Return (x, y) of the center of cell containing provided text 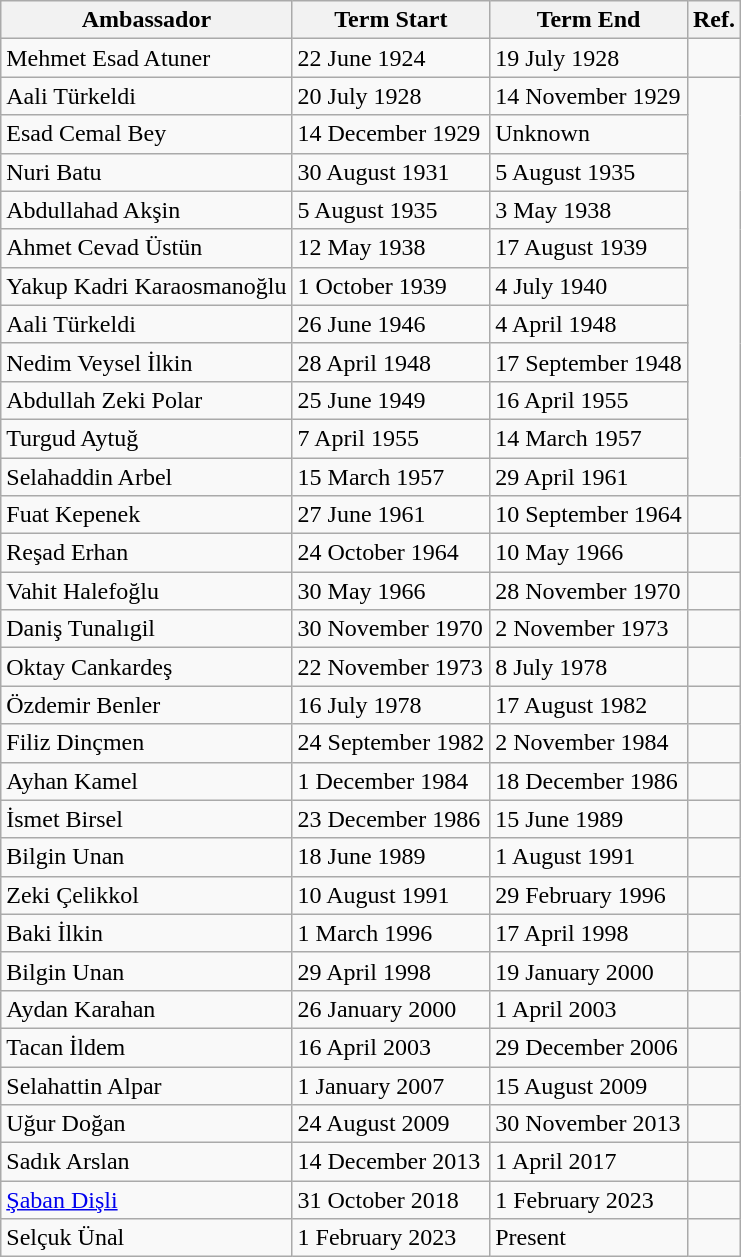
Tacan İldem (146, 1047)
19 July 1928 (589, 58)
Sadık Arslan (146, 1162)
Selçuk Ünal (146, 1238)
Daniş Tunalıgil (146, 629)
16 April 2003 (391, 1047)
29 April 1998 (391, 971)
31 October 2018 (391, 1200)
Abdullahad Akşin (146, 210)
24 August 2009 (391, 1124)
24 September 1982 (391, 743)
Ref. (714, 20)
18 June 1989 (391, 857)
23 December 1986 (391, 819)
Term Start (391, 20)
30 May 1966 (391, 591)
Selahattin Alpar (146, 1085)
Term End (589, 20)
27 June 1961 (391, 515)
1 January 2007 (391, 1085)
Reşad Erhan (146, 553)
14 March 1957 (589, 438)
Present (589, 1238)
1 August 1991 (589, 857)
29 April 1961 (589, 477)
8 July 1978 (589, 667)
17 September 1948 (589, 362)
26 June 1946 (391, 324)
26 January 2000 (391, 1009)
14 November 1929 (589, 96)
Unknown (589, 134)
Oktay Cankardeş (146, 667)
29 February 1996 (589, 895)
Vahit Halefoğlu (146, 591)
1 April 2003 (589, 1009)
Baki İlkin (146, 933)
Zeki Çelikkol (146, 895)
Esad Cemal Bey (146, 134)
1 October 1939 (391, 286)
22 June 1924 (391, 58)
30 August 1931 (391, 172)
25 June 1949 (391, 400)
Özdemir Benler (146, 705)
Uğur Doğan (146, 1124)
24 October 1964 (391, 553)
15 August 2009 (589, 1085)
Şaban Dişli (146, 1200)
17 August 1939 (589, 248)
19 January 2000 (589, 971)
15 June 1989 (589, 819)
15 March 1957 (391, 477)
1 March 1996 (391, 933)
Abdullah Zeki Polar (146, 400)
18 December 1986 (589, 781)
17 August 1982 (589, 705)
Nuri Batu (146, 172)
Ahmet Cevad Üstün (146, 248)
16 April 1955 (589, 400)
1 December 1984 (391, 781)
Nedim Veysel İlkin (146, 362)
Ayhan Kamel (146, 781)
Turgud Aytuğ (146, 438)
Fuat Kepenek (146, 515)
4 April 1948 (589, 324)
Ambassador (146, 20)
10 May 1966 (589, 553)
22 November 1973 (391, 667)
7 April 1955 (391, 438)
10 August 1991 (391, 895)
1 April 2017 (589, 1162)
3 May 1938 (589, 210)
2 November 1973 (589, 629)
Yakup Kadri Karaosmanoğlu (146, 286)
17 April 1998 (589, 933)
10 September 1964 (589, 515)
Filiz Dinçmen (146, 743)
4 July 1940 (589, 286)
30 November 2013 (589, 1124)
12 May 1938 (391, 248)
20 July 1928 (391, 96)
16 July 1978 (391, 705)
İsmet Birsel (146, 819)
30 November 1970 (391, 629)
Aydan Karahan (146, 1009)
Selahaddin Arbel (146, 477)
14 December 1929 (391, 134)
28 April 1948 (391, 362)
Mehmet Esad Atuner (146, 58)
29 December 2006 (589, 1047)
28 November 1970 (589, 591)
2 November 1984 (589, 743)
14 December 2013 (391, 1162)
